Capture the cell that displays the provided text and extract its [X, Y] central coordinate. 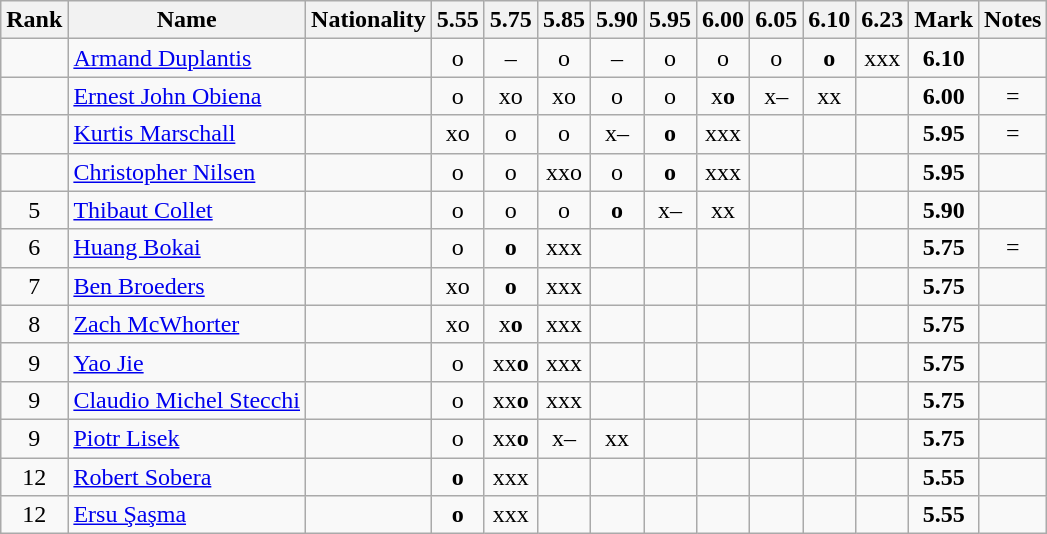
6.05 [776, 20]
Ben Broeders [187, 286]
Mark [944, 20]
5.85 [564, 20]
Huang Bokai [187, 248]
6 [34, 248]
6.23 [882, 20]
Robert Sobera [187, 477]
Claudio Michel Stecchi [187, 400]
Ernest John Obiena [187, 96]
Kurtis Marschall [187, 134]
Zach McWhorter [187, 324]
Christopher Nilsen [187, 172]
Name [187, 20]
7 [34, 286]
Notes [1013, 20]
Ersu Şaşma [187, 515]
Armand Duplantis [187, 58]
5 [34, 210]
Yao Jie [187, 362]
Thibaut Collet [187, 210]
Nationality [369, 20]
8 [34, 324]
Rank [34, 20]
Piotr Lisek [187, 438]
